Capture the cell that displays the provided text and extract its [X, Y] central coordinate. 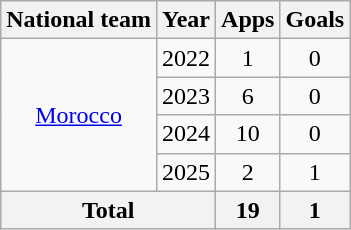
2025 [186, 172]
Goals [315, 20]
2023 [186, 96]
Year [186, 20]
Total [108, 210]
6 [248, 96]
National team [79, 20]
2024 [186, 134]
10 [248, 134]
Morocco [79, 115]
2022 [186, 58]
19 [248, 210]
2 [248, 172]
Apps [248, 20]
